Pinpoint the cell where the given text exists, returning its (x, y) midpoint coordinate. 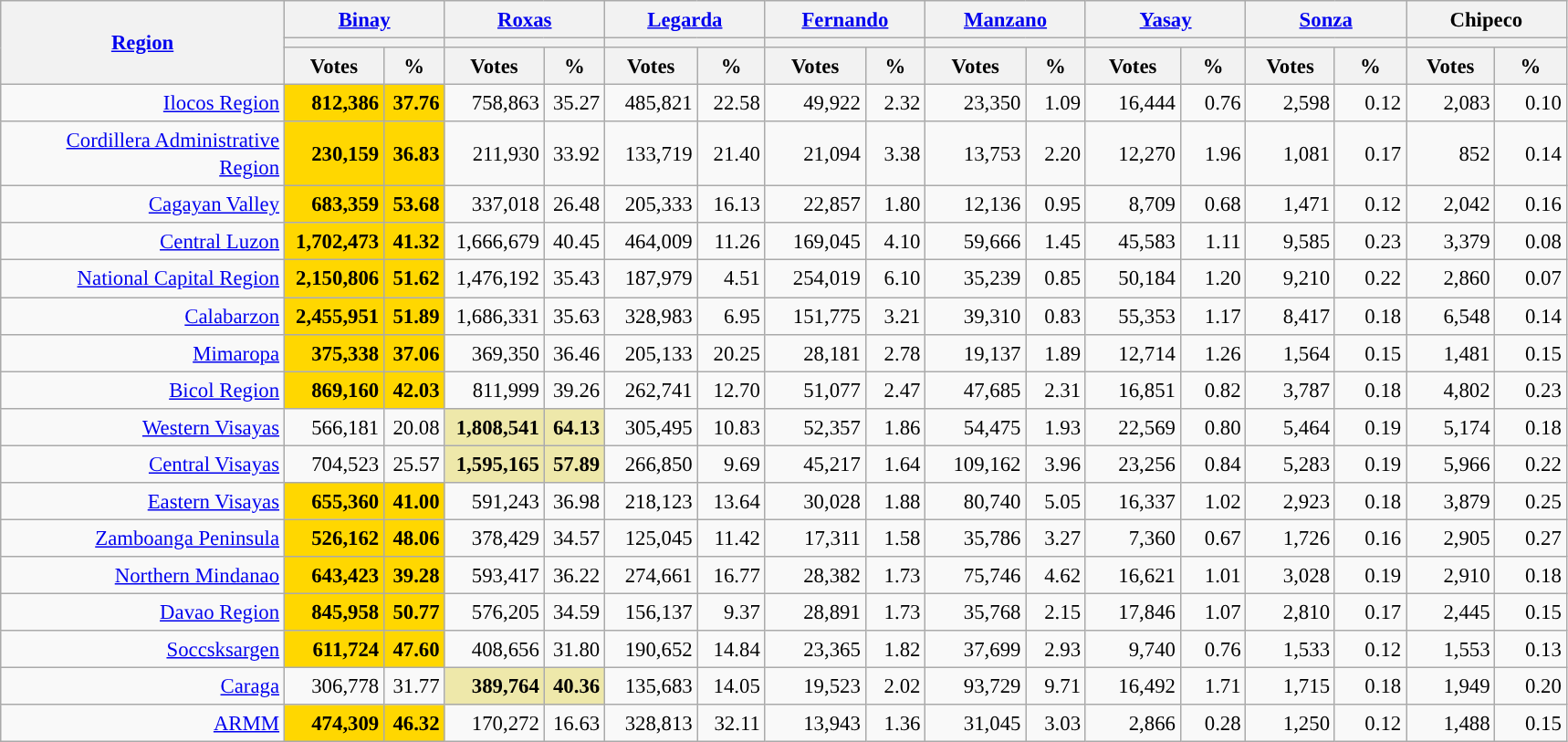
22.58 (731, 104)
254,019 (815, 279)
51.62 (414, 279)
ARMM (142, 723)
22,569 (1133, 427)
2.32 (895, 104)
51,077 (815, 391)
Fernando (845, 20)
17,311 (815, 538)
2,866 (1133, 723)
2,910 (1449, 575)
1,081 (1291, 153)
52,357 (815, 427)
1.07 (1213, 611)
1.64 (895, 464)
19,137 (976, 352)
35,768 (976, 611)
4,802 (1449, 391)
2,083 (1449, 104)
593,417 (495, 575)
16,851 (1133, 391)
9,740 (1133, 650)
0.80 (1213, 427)
135,683 (652, 686)
28,382 (815, 575)
57.89 (574, 464)
0.95 (1056, 204)
1.45 (1056, 241)
758,863 (495, 104)
2,598 (1291, 104)
0.67 (1213, 538)
39.28 (414, 575)
0.28 (1213, 723)
591,243 (495, 502)
3,787 (1291, 391)
19,523 (815, 686)
36.83 (414, 153)
2,860 (1449, 279)
0.84 (1213, 464)
21.40 (731, 153)
852 (1449, 153)
40.45 (574, 241)
0.07 (1531, 279)
42.03 (414, 391)
35,239 (976, 279)
9.69 (731, 464)
266,850 (652, 464)
14.05 (731, 686)
Central Luzon (142, 241)
2,150,806 (334, 279)
2.15 (1056, 611)
0.68 (1213, 204)
45,217 (815, 464)
51.89 (414, 316)
526,162 (334, 538)
389,764 (495, 686)
1.11 (1213, 241)
Soccsksargen (142, 650)
Chipeco (1486, 20)
0.85 (1056, 279)
9.71 (1056, 686)
50,184 (1133, 279)
170,272 (495, 723)
1,686,331 (495, 316)
28,891 (815, 611)
0.20 (1531, 686)
35,786 (976, 538)
49,922 (815, 104)
328,983 (652, 316)
46.32 (414, 723)
7,360 (1133, 538)
Roxas (525, 20)
1.02 (1213, 502)
2,042 (1449, 204)
576,205 (495, 611)
22,857 (815, 204)
1.26 (1213, 352)
1,533 (1291, 650)
Zamboanga Peninsula (142, 538)
1,715 (1291, 686)
36.22 (574, 575)
35.63 (574, 316)
37.76 (414, 104)
1.17 (1213, 316)
11.26 (731, 241)
1.93 (1056, 427)
34.57 (574, 538)
1,476,192 (495, 279)
23,350 (976, 104)
16,444 (1133, 104)
190,652 (652, 650)
Calabarzon (142, 316)
0.25 (1531, 502)
1.09 (1056, 104)
47.60 (414, 650)
2,455,951 (334, 316)
655,360 (334, 502)
Eastern Visayas (142, 502)
50.77 (414, 611)
125,045 (652, 538)
378,429 (495, 538)
2.02 (895, 686)
1,726 (1291, 538)
9,210 (1291, 279)
Sonza (1326, 20)
337,018 (495, 204)
Western Visayas (142, 427)
Ilocos Region (142, 104)
133,719 (652, 153)
41.32 (414, 241)
1.20 (1213, 279)
National Capital Region (142, 279)
566,181 (334, 427)
205,333 (652, 204)
1.86 (895, 427)
1.88 (895, 502)
611,724 (334, 650)
55,353 (1133, 316)
1,471 (1291, 204)
6,548 (1449, 316)
262,741 (652, 391)
Region (142, 43)
31,045 (976, 723)
26.48 (574, 204)
274,661 (652, 575)
21,094 (815, 153)
5,174 (1449, 427)
0.13 (1531, 650)
Cagayan Valley (142, 204)
0.82 (1213, 391)
59,666 (976, 241)
0.08 (1531, 241)
16,337 (1133, 502)
12,136 (976, 204)
13,943 (815, 723)
1,949 (1449, 686)
Davao Region (142, 611)
5.05 (1056, 502)
1,702,473 (334, 241)
37,699 (976, 650)
16.13 (731, 204)
80,740 (976, 502)
683,359 (334, 204)
0.27 (1531, 538)
812,386 (334, 104)
2.47 (895, 391)
1,250 (1291, 723)
845,958 (334, 611)
23,365 (815, 650)
33.92 (574, 153)
13,753 (976, 153)
75,746 (976, 575)
187,979 (652, 279)
14.84 (731, 650)
1,808,541 (495, 427)
23,256 (1133, 464)
169,045 (815, 241)
408,656 (495, 650)
4.62 (1056, 575)
12,714 (1133, 352)
6.95 (731, 316)
4.10 (895, 241)
3,879 (1449, 502)
704,523 (334, 464)
45,583 (1133, 241)
8,709 (1133, 204)
3.03 (1056, 723)
54,475 (976, 427)
Caraga (142, 686)
869,160 (334, 391)
0.83 (1056, 316)
2,445 (1449, 611)
1,564 (1291, 352)
12.70 (731, 391)
474,309 (334, 723)
2.20 (1056, 153)
31.77 (414, 686)
47,685 (976, 391)
25.57 (414, 464)
1.82 (895, 650)
31.80 (574, 650)
3.21 (895, 316)
16.77 (731, 575)
40.36 (574, 686)
1,595,165 (495, 464)
13.64 (731, 502)
9.37 (731, 611)
2,923 (1291, 502)
3,379 (1449, 241)
10.83 (731, 427)
35.43 (574, 279)
53.68 (414, 204)
1,481 (1449, 352)
Yasay (1166, 20)
Manzano (1006, 20)
305,495 (652, 427)
Central Visayas (142, 464)
643,423 (334, 575)
3.38 (895, 153)
1,553 (1449, 650)
205,133 (652, 352)
11.42 (731, 538)
151,775 (815, 316)
Cordillera Administrative Region (142, 153)
36.46 (574, 352)
5,464 (1291, 427)
20.08 (414, 427)
Legarda (685, 20)
16,492 (1133, 686)
Mimaropa (142, 352)
3.96 (1056, 464)
2.78 (895, 352)
1.58 (895, 538)
369,350 (495, 352)
375,338 (334, 352)
1.01 (1213, 575)
3.27 (1056, 538)
485,821 (652, 104)
35.27 (574, 104)
48.06 (414, 538)
230,159 (334, 153)
32.11 (731, 723)
1.96 (1213, 153)
9,585 (1291, 241)
8,417 (1291, 316)
0.10 (1531, 104)
12,270 (1133, 153)
811,999 (495, 391)
2.93 (1056, 650)
1.80 (895, 204)
4.51 (731, 279)
3,028 (1291, 575)
41.00 (414, 502)
1,666,679 (495, 241)
306,778 (334, 686)
1.36 (895, 723)
93,729 (976, 686)
16,621 (1133, 575)
37.06 (414, 352)
5,283 (1291, 464)
Bicol Region (142, 391)
6.10 (895, 279)
20.25 (731, 352)
39.26 (574, 391)
211,930 (495, 153)
464,009 (652, 241)
1.71 (1213, 686)
2,810 (1291, 611)
328,813 (652, 723)
1.89 (1056, 352)
30,028 (815, 502)
16.63 (574, 723)
34.59 (574, 611)
2.31 (1056, 391)
28,181 (815, 352)
109,162 (976, 464)
39,310 (976, 316)
64.13 (574, 427)
Northern Mindanao (142, 575)
1,488 (1449, 723)
17,846 (1133, 611)
156,137 (652, 611)
218,123 (652, 502)
2,905 (1449, 538)
36.98 (574, 502)
5,966 (1449, 464)
Binay (364, 20)
